Detect which cell encompasses the target text, then output its [X, Y] center coordinate. 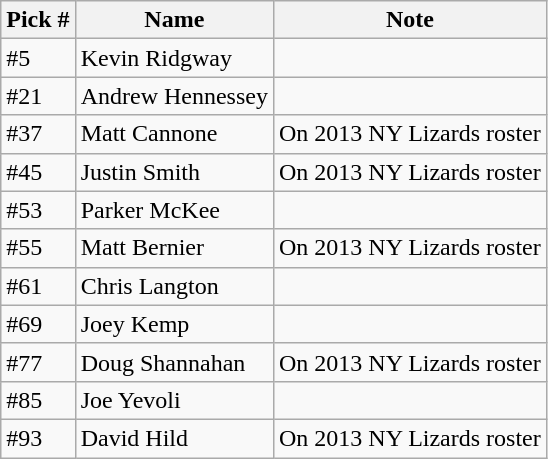
Doug Shannahan [174, 362]
#53 [38, 210]
#45 [38, 172]
Parker McKee [174, 210]
#69 [38, 324]
Chris Langton [174, 286]
Andrew Hennessey [174, 96]
#85 [38, 400]
Joe Yevoli [174, 400]
#93 [38, 438]
Justin Smith [174, 172]
#37 [38, 134]
David Hild [174, 438]
Pick # [38, 20]
Matt Bernier [174, 248]
#21 [38, 96]
#61 [38, 286]
Joey Kemp [174, 324]
Kevin Ridgway [174, 58]
Note [410, 20]
Name [174, 20]
Matt Cannone [174, 134]
#5 [38, 58]
#55 [38, 248]
#77 [38, 362]
